From the cell containing the given text, extract its center point as (x, y) coordinate. 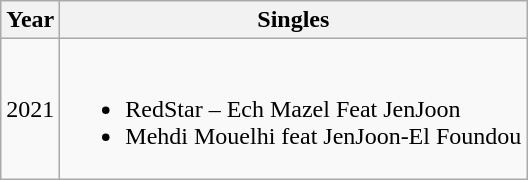
Year (30, 20)
Singles (294, 20)
2021 (30, 109)
RedStar – Ech Mazel Feat JenJoonMehdi Mouelhi feat JenJoon-El Foundou (294, 109)
